Identify which cell holds the provided text, then report its [x, y] central coordinate. 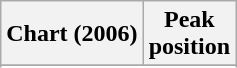
Chart (2006) [72, 34]
Peak position [189, 34]
